Return (x, y) of the center of cell containing provided text 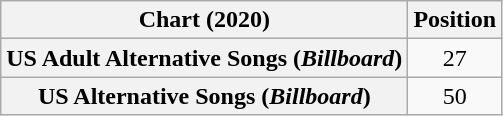
Position (455, 20)
50 (455, 96)
US Alternative Songs (Billboard) (204, 96)
Chart (2020) (204, 20)
US Adult Alternative Songs (Billboard) (204, 58)
27 (455, 58)
